Locate the cell with the specified text and output its (X, Y) center coordinate. 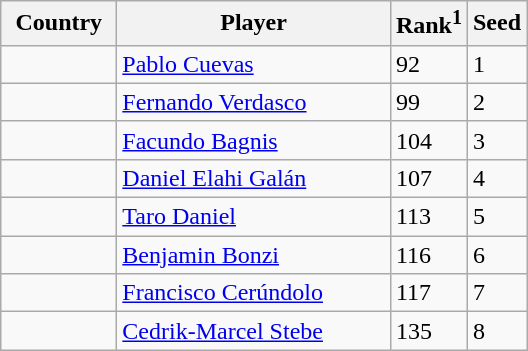
Rank1 (428, 24)
Pablo Cuevas (254, 64)
Country (59, 24)
113 (428, 217)
104 (428, 140)
7 (496, 293)
Francisco Cerúndolo (254, 293)
4 (496, 178)
117 (428, 293)
Daniel Elahi Galán (254, 178)
Fernando Verdasco (254, 102)
3 (496, 140)
92 (428, 64)
Player (254, 24)
6 (496, 255)
5 (496, 217)
Seed (496, 24)
Taro Daniel (254, 217)
135 (428, 331)
1 (496, 64)
Facundo Bagnis (254, 140)
116 (428, 255)
2 (496, 102)
99 (428, 102)
Benjamin Bonzi (254, 255)
107 (428, 178)
8 (496, 331)
Cedrik-Marcel Stebe (254, 331)
